Provide the [x, y] coordinate of the cell's center where the given text is located.  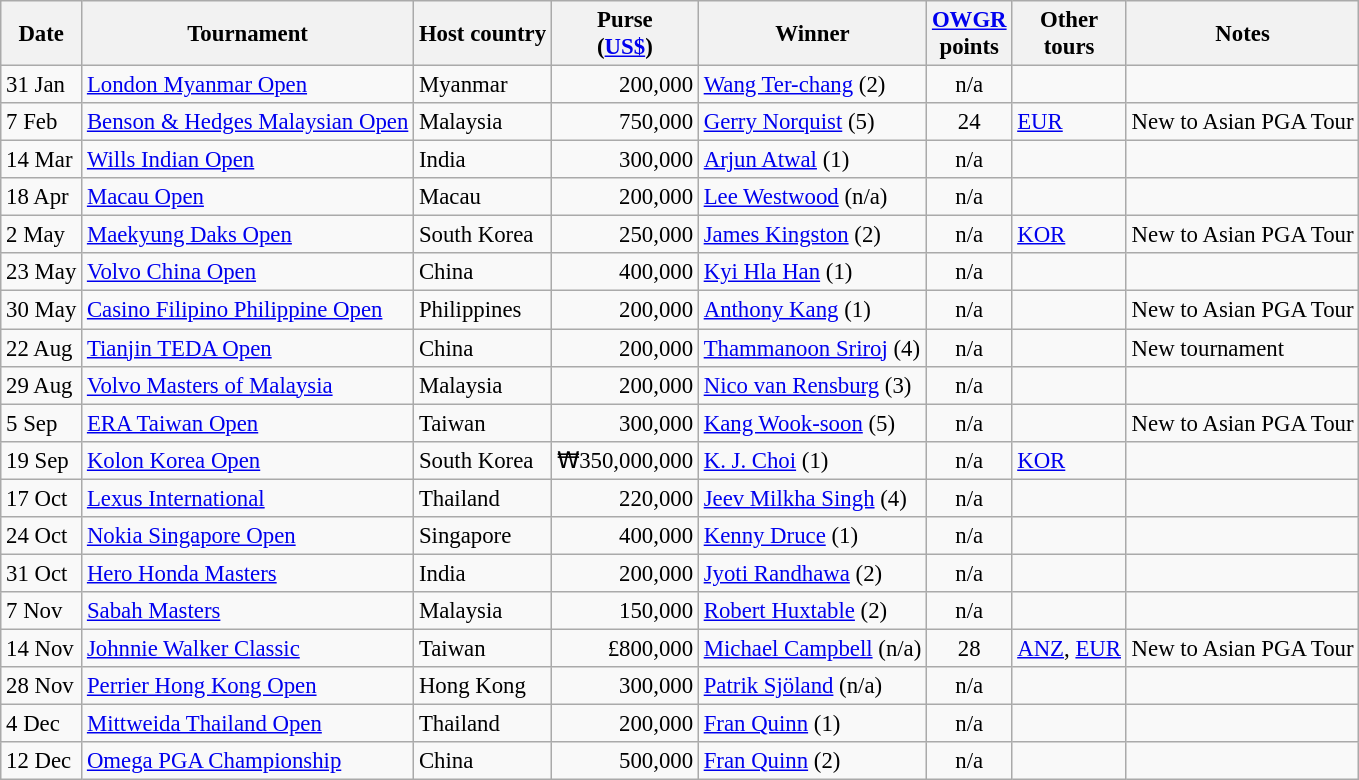
OWGRpoints [970, 34]
220,000 [624, 498]
Mittweida Thailand Open [248, 724]
EUR [1069, 122]
Robert Huxtable (2) [812, 611]
Purse(US$) [624, 34]
17 Oct [42, 498]
Volvo China Open [248, 273]
Hong Kong [483, 686]
14 Nov [42, 648]
750,000 [624, 122]
Kyi Hla Han (1) [812, 273]
5 Sep [42, 423]
London Myanmar Open [248, 85]
150,000 [624, 611]
4 Dec [42, 724]
Jeev Milkha Singh (4) [812, 498]
Kolon Korea Open [248, 460]
Nico van Rensburg (3) [812, 385]
14 Mar [42, 160]
250,000 [624, 235]
Tournament [248, 34]
Fran Quinn (1) [812, 724]
7 Feb [42, 122]
500,000 [624, 761]
Kenny Druce (1) [812, 536]
Jyoti Randhawa (2) [812, 573]
12 Dec [42, 761]
Casino Filipino Philippine Open [248, 310]
24 Oct [42, 536]
New tournament [1242, 348]
Singapore [483, 536]
29 Aug [42, 385]
Gerry Norquist (5) [812, 122]
28 [970, 648]
Myanmar [483, 85]
Wang Ter-chang (2) [812, 85]
Anthony Kang (1) [812, 310]
Volvo Masters of Malaysia [248, 385]
Thammanoon Sriroj (4) [812, 348]
Patrik Sjöland (n/a) [812, 686]
Date [42, 34]
K. J. Choi (1) [812, 460]
£800,000 [624, 648]
24 [970, 122]
Johnnie Walker Classic [248, 648]
Tianjin TEDA Open [248, 348]
31 Jan [42, 85]
James Kingston (2) [812, 235]
Perrier Hong Kong Open [248, 686]
Sabah Masters [248, 611]
7 Nov [42, 611]
22 Aug [42, 348]
Nokia Singapore Open [248, 536]
Omega PGA Championship [248, 761]
Kang Wook-soon (5) [812, 423]
Wills Indian Open [248, 160]
Othertours [1069, 34]
Winner [812, 34]
Hero Honda Masters [248, 573]
Philippines [483, 310]
23 May [42, 273]
₩350,000,000 [624, 460]
ANZ, EUR [1069, 648]
Fran Quinn (2) [812, 761]
Arjun Atwal (1) [812, 160]
30 May [42, 310]
ERA Taiwan Open [248, 423]
Macau Open [248, 197]
Michael Campbell (n/a) [812, 648]
Notes [1242, 34]
Lee Westwood (n/a) [812, 197]
Host country [483, 34]
18 Apr [42, 197]
2 May [42, 235]
Benson & Hedges Malaysian Open [248, 122]
Lexus International [248, 498]
Macau [483, 197]
31 Oct [42, 573]
28 Nov [42, 686]
19 Sep [42, 460]
Maekyung Daks Open [248, 235]
